Search for the cell housing the specified text and yield its [x, y] center coordinate. 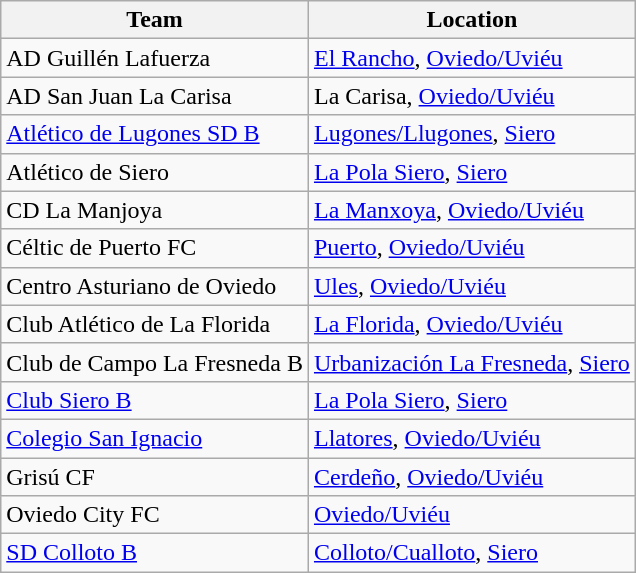
Céltic de Puerto FC [155, 248]
SD Colloto B [155, 553]
Oviedo/Uviéu [472, 515]
Colegio San Ignacio [155, 438]
Centro Asturiano de Oviedo [155, 286]
La Manxoya, Oviedo/Uviéu [472, 210]
Colloto/Cualloto, Siero [472, 553]
Club Atlético de La Florida [155, 324]
El Rancho, Oviedo/Uviéu [472, 58]
La Florida, Oviedo/Uviéu [472, 324]
Atlético de Lugones SD B [155, 134]
Llatores, Oviedo/Uviéu [472, 438]
Lugones/Llugones, Siero [472, 134]
Location [472, 20]
Team [155, 20]
Cerdeño, Oviedo/Uviéu [472, 477]
Club de Campo La Fresneda B [155, 362]
La Carisa, Oviedo/Uviéu [472, 96]
Grisú CF [155, 477]
CD La Manjoya [155, 210]
AD Guillén Lafuerza [155, 58]
Puerto, Oviedo/Uviéu [472, 248]
Ules, Oviedo/Uviéu [472, 286]
Oviedo City FC [155, 515]
AD San Juan La Carisa [155, 96]
Club Siero B [155, 400]
Atlético de Siero [155, 172]
Urbanización La Fresneda, Siero [472, 362]
